Scan for the cell matching the given text and deliver its (x, y) coordinate at center. 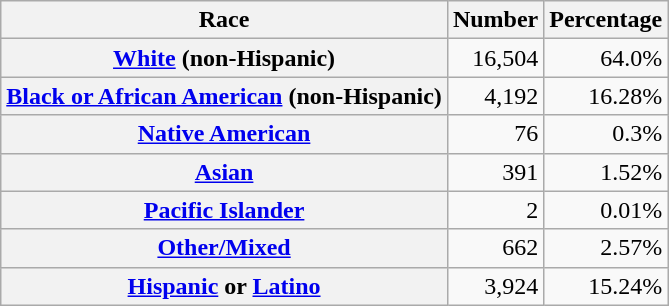
Native American (224, 134)
Asian (224, 172)
White (non-Hispanic) (224, 58)
2.57% (606, 248)
Other/Mixed (224, 248)
Percentage (606, 20)
Pacific Islander (224, 210)
1.52% (606, 172)
64.0% (606, 58)
2 (495, 210)
Race (224, 20)
4,192 (495, 96)
0.01% (606, 210)
Number (495, 20)
15.24% (606, 286)
0.3% (606, 134)
76 (495, 134)
391 (495, 172)
16.28% (606, 96)
16,504 (495, 58)
Black or African American (non-Hispanic) (224, 96)
3,924 (495, 286)
Hispanic or Latino (224, 286)
662 (495, 248)
